Detect which cell encompasses the target text, then output its [X, Y] center coordinate. 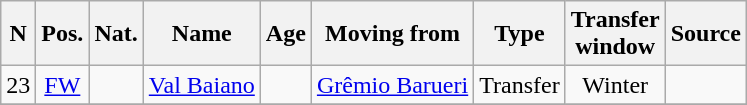
Transferwindow [615, 34]
Winter [615, 85]
Transfer [520, 85]
Source [706, 34]
Nat. [116, 34]
Age [286, 34]
FW [62, 85]
N [18, 34]
Grêmio Barueri [392, 85]
Moving from [392, 34]
Name [202, 34]
Pos. [62, 34]
Val Baiano [202, 85]
Type [520, 34]
23 [18, 85]
